Return the (X, Y) coordinate for the center point of the cell that contains the specified text.  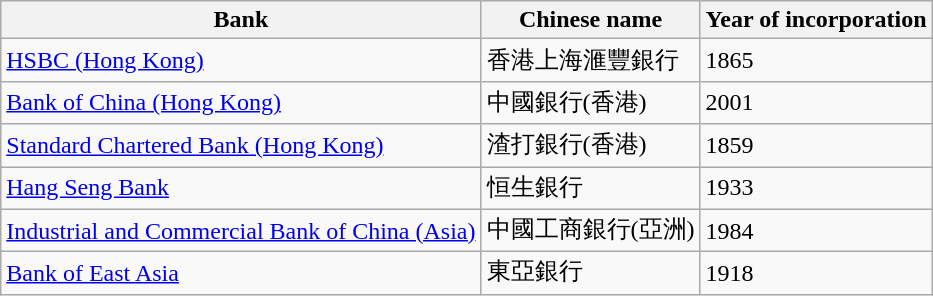
渣打銀行(香港) (590, 146)
香港上海滙豐銀行 (590, 60)
Year of incorporation (816, 20)
Bank (241, 20)
1865 (816, 60)
2001 (816, 102)
Bank of China (Hong Kong) (241, 102)
中國銀行(香港) (590, 102)
Standard Chartered Bank (Hong Kong) (241, 146)
中國工商銀行(亞洲) (590, 230)
1984 (816, 230)
1859 (816, 146)
1933 (816, 188)
Chinese name (590, 20)
Industrial and Commercial Bank of China (Asia) (241, 230)
HSBC (Hong Kong) (241, 60)
東亞銀行 (590, 274)
Bank of East Asia (241, 274)
Hang Seng Bank (241, 188)
1918 (816, 274)
恒生銀行 (590, 188)
